Identify which cell holds the provided text, then report its (x, y) central coordinate. 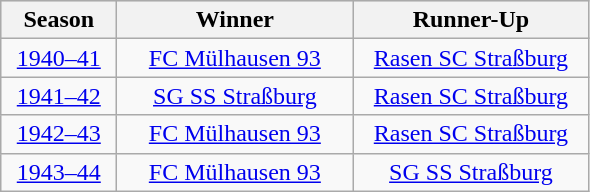
1941–42 (59, 96)
1942–43 (59, 134)
Runner-Up (471, 20)
Winner (235, 20)
1940–41 (59, 58)
Season (59, 20)
1943–44 (59, 172)
